Search for the cell housing the specified text and yield its (x, y) center coordinate. 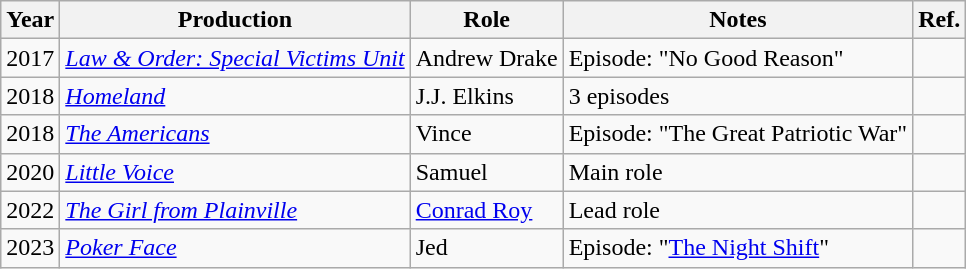
Samuel (486, 172)
2022 (30, 210)
The Girl from Plainville (235, 210)
Jed (486, 248)
J.J. Elkins (486, 96)
Main role (738, 172)
Year (30, 20)
2023 (30, 248)
Conrad Roy (486, 210)
Little Voice (235, 172)
Homeland (235, 96)
The Americans (235, 134)
Lead role (738, 210)
Notes (738, 20)
Episode: "No Good Reason" (738, 58)
3 episodes (738, 96)
2017 (30, 58)
Ref. (940, 20)
Episode: "The Night Shift" (738, 248)
Andrew Drake (486, 58)
2020 (30, 172)
Law & Order: Special Victims Unit (235, 58)
Poker Face (235, 248)
Vince (486, 134)
Episode: "The Great Patriotic War" (738, 134)
Production (235, 20)
Role (486, 20)
